Scan for the cell matching the given text and deliver its [x, y] coordinate at center. 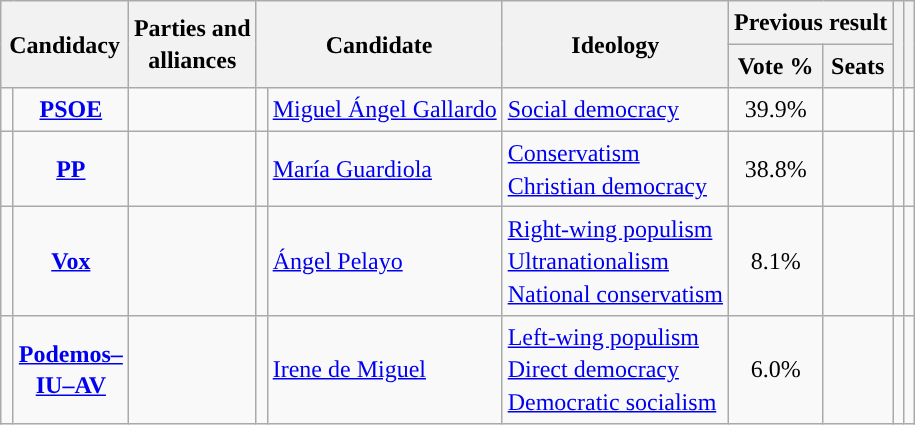
PSOE [70, 110]
6.0% [776, 369]
38.8% [776, 169]
Ángel Pelayo [384, 261]
Ideology [615, 44]
Miguel Ángel Gallardo [384, 110]
Seats [858, 66]
María Guardiola [384, 169]
39.9% [776, 110]
Candidacy [65, 44]
Parties andalliances [192, 44]
PP [70, 169]
Left-wing populismDirect democracyDemocratic socialism [615, 369]
Vox [70, 261]
Podemos–IU–AV [70, 369]
Irene de Miguel [384, 369]
Social democracy [615, 110]
Previous result [811, 22]
Vote % [776, 66]
8.1% [776, 261]
Right-wing populismUltranationalismNational conservatism [615, 261]
ConservatismChristian democracy [615, 169]
Candidate [379, 44]
